Return the (X, Y) coordinate for the center point of the cell that contains the specified text.  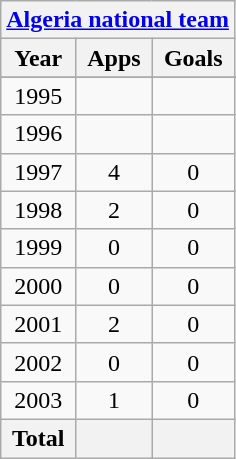
Total (38, 438)
Apps (114, 58)
1 (114, 400)
1995 (38, 96)
2001 (38, 324)
Year (38, 58)
Algeria national team (118, 20)
2000 (38, 286)
1998 (38, 210)
1996 (38, 134)
Goals (193, 58)
4 (114, 172)
1999 (38, 248)
1997 (38, 172)
2002 (38, 362)
2003 (38, 400)
